Determine the [X, Y] coordinate at the center of the cell enclosing the given text.  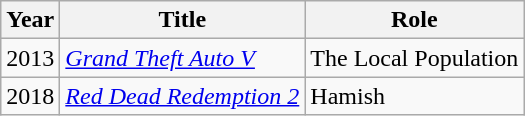
Role [414, 20]
2018 [30, 96]
2013 [30, 58]
Year [30, 20]
Title [182, 20]
The Local Population [414, 58]
Red Dead Redemption 2 [182, 96]
Grand Theft Auto V [182, 58]
Hamish [414, 96]
